Scan for the cell matching the given text and deliver its [X, Y] coordinate at center. 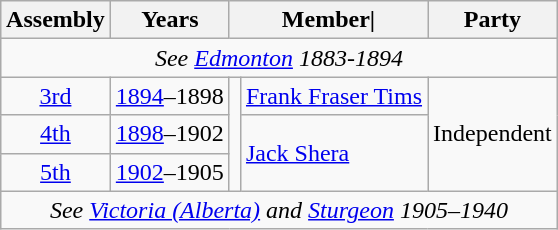
1894–1898 [170, 96]
Jack Shera [334, 153]
3rd [56, 96]
4th [56, 134]
Frank Fraser Tims [334, 96]
1898–1902 [170, 134]
Member| [328, 20]
Years [170, 20]
See Edmonton 1883-1894 [280, 58]
1902–1905 [170, 172]
Party [493, 20]
See Victoria (Alberta) and Sturgeon 1905–1940 [280, 210]
Assembly [56, 20]
Independent [493, 134]
5th [56, 172]
